Extract the [X, Y] coordinate from the center of the cell holding the provided text.  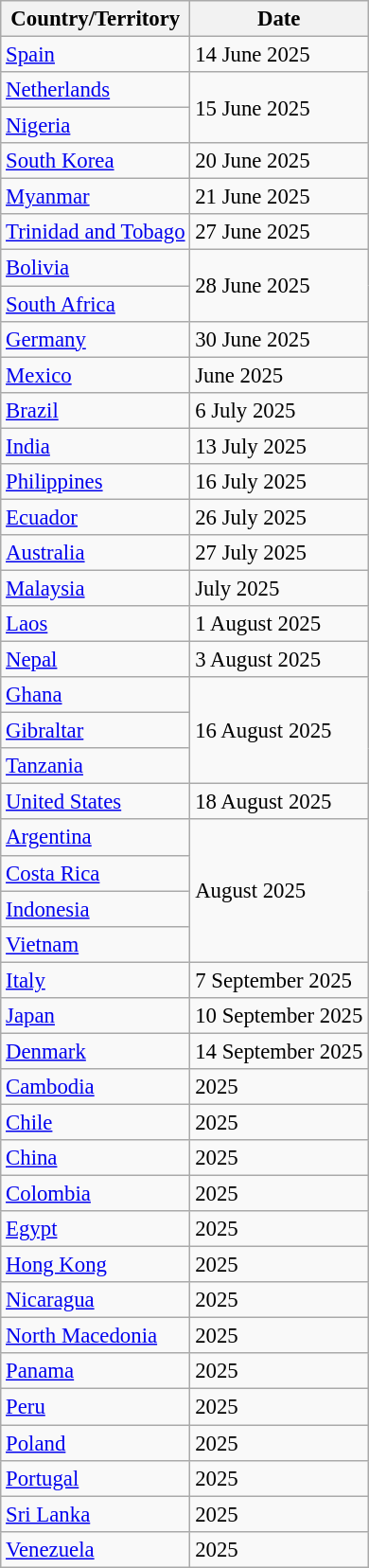
Argentina [96, 838]
Netherlands [96, 90]
Vietnam [96, 944]
Bolivia [96, 268]
15 June 2025 [279, 108]
Panama [96, 1372]
Brazil [96, 410]
Country/Territory [96, 19]
Portugal [96, 1478]
Trinidad and Tobago [96, 232]
16 July 2025 [279, 482]
North Macedonia [96, 1336]
Indonesia [96, 909]
July 2025 [279, 588]
Denmark [96, 1051]
13 July 2025 [279, 446]
Italy [96, 980]
20 June 2025 [279, 161]
21 June 2025 [279, 197]
Tanzania [96, 766]
Cambodia [96, 1087]
Gibraltar [96, 731]
Nicaragua [96, 1300]
27 July 2025 [279, 553]
Colombia [96, 1194]
South Africa [96, 304]
Laos [96, 624]
China [96, 1158]
Hong Kong [96, 1265]
Nepal [96, 660]
Poland [96, 1443]
Peru [96, 1407]
28 June 2025 [279, 286]
August 2025 [279, 891]
Japan [96, 1016]
7 September 2025 [279, 980]
Germany [96, 339]
United States [96, 802]
Nigeria [96, 126]
16 August 2025 [279, 731]
14 June 2025 [279, 55]
10 September 2025 [279, 1016]
Ghana [96, 695]
India [96, 446]
26 July 2025 [279, 517]
6 July 2025 [279, 410]
Sri Lanka [96, 1514]
Mexico [96, 375]
Ecuador [96, 517]
Spain [96, 55]
Australia [96, 553]
27 June 2025 [279, 232]
South Korea [96, 161]
1 August 2025 [279, 624]
30 June 2025 [279, 339]
Costa Rica [96, 873]
Malaysia [96, 588]
3 August 2025 [279, 660]
14 September 2025 [279, 1051]
Date [279, 19]
Venezuela [96, 1549]
18 August 2025 [279, 802]
Myanmar [96, 197]
Philippines [96, 482]
June 2025 [279, 375]
Chile [96, 1122]
Egypt [96, 1229]
